Determine the (X, Y) coordinate at the center of the cell enclosing the given text.  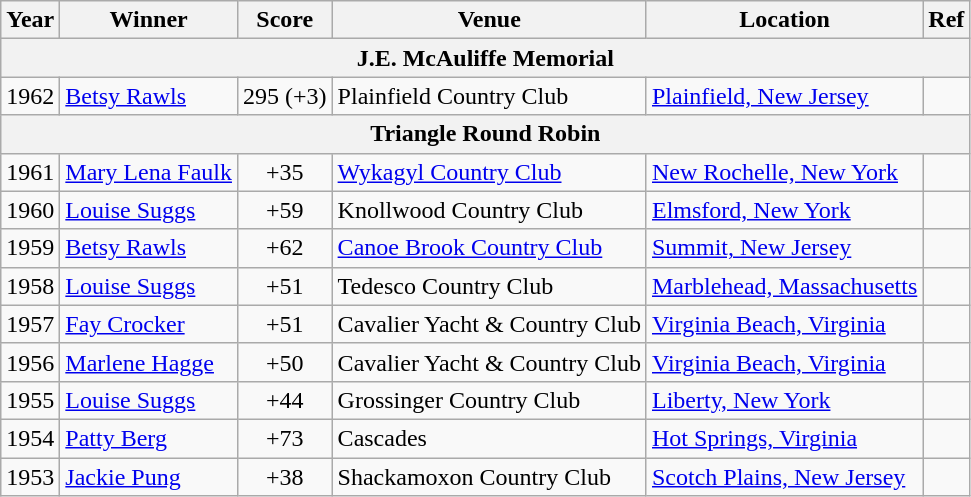
J.E. McAuliffe Memorial (486, 58)
+44 (284, 400)
Liberty, New York (784, 400)
1953 (30, 477)
Marblehead, Massachusetts (784, 286)
Patty Berg (149, 438)
1956 (30, 362)
Hot Springs, Virginia (784, 438)
1961 (30, 172)
Location (784, 20)
Plainfield, New Jersey (784, 96)
Jackie Pung (149, 477)
Mary Lena Faulk (149, 172)
Summit, New Jersey (784, 248)
Score (284, 20)
1954 (30, 438)
+50 (284, 362)
1962 (30, 96)
Scotch Plains, New Jersey (784, 477)
Triangle Round Robin (486, 134)
Ref (946, 20)
Marlene Hagge (149, 362)
+38 (284, 477)
Winner (149, 20)
Venue (489, 20)
1955 (30, 400)
Canoe Brook Country Club (489, 248)
Cascades (489, 438)
1957 (30, 324)
Knollwood Country Club (489, 210)
Elmsford, New York (784, 210)
Tedesco Country Club (489, 286)
Plainfield Country Club (489, 96)
+62 (284, 248)
295 (+3) (284, 96)
1960 (30, 210)
Year (30, 20)
Wykagyl Country Club (489, 172)
+59 (284, 210)
Grossinger Country Club (489, 400)
Shackamoxon Country Club (489, 477)
New Rochelle, New York (784, 172)
+73 (284, 438)
1958 (30, 286)
1959 (30, 248)
Fay Crocker (149, 324)
+35 (284, 172)
